Identify which cell holds the provided text, then report its (X, Y) central coordinate. 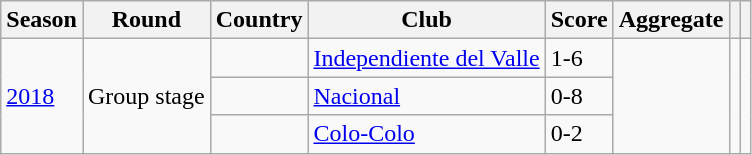
Country (259, 20)
0-2 (579, 134)
Score (579, 20)
Nacional (426, 96)
Round (146, 20)
2018 (42, 96)
1-6 (579, 58)
Independiente del Valle (426, 58)
Season (42, 20)
Colo-Colo (426, 134)
Aggregate (671, 20)
Group stage (146, 96)
0-8 (579, 96)
Club (426, 20)
